Find where the given text appears and provide that cell's center as (x, y) coordinate. 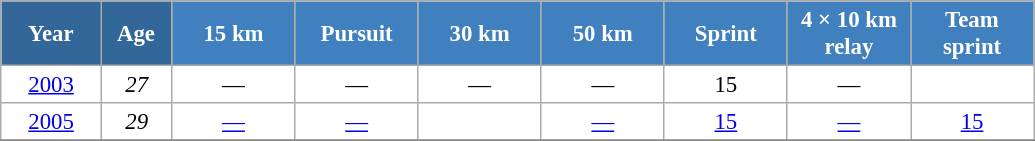
Year (52, 34)
50 km (602, 34)
27 (136, 85)
Team sprint (972, 34)
29 (136, 122)
Pursuit (356, 34)
2003 (52, 85)
30 km (480, 34)
Sprint (726, 34)
2005 (52, 122)
4 × 10 km relay (848, 34)
15 km (234, 34)
Age (136, 34)
